Provide the [X, Y] coordinate of the cell's center where the given text is located.  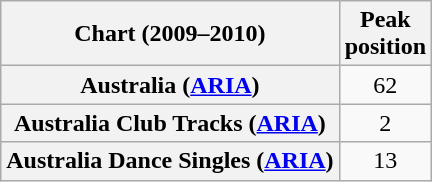
Peakposition [385, 34]
Chart (2009–2010) [170, 34]
Australia Club Tracks (ARIA) [170, 123]
Australia (ARIA) [170, 85]
Australia Dance Singles (ARIA) [170, 161]
62 [385, 85]
2 [385, 123]
13 [385, 161]
